Locate the cell with the specified text and output its [X, Y] center coordinate. 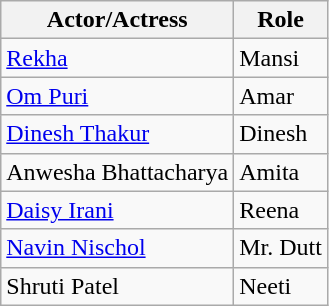
Om Puri [118, 96]
Dinesh [281, 134]
Mr. Dutt [281, 248]
Neeti [281, 286]
Amita [281, 172]
Rekha [118, 58]
Shruti Patel [118, 286]
Role [281, 20]
Amar [281, 96]
Actor/Actress [118, 20]
Anwesha Bhattacharya [118, 172]
Dinesh Thakur [118, 134]
Mansi [281, 58]
Reena [281, 210]
Daisy Irani [118, 210]
Navin Nischol [118, 248]
